Find where the given text appears and provide that cell's center as [x, y] coordinate. 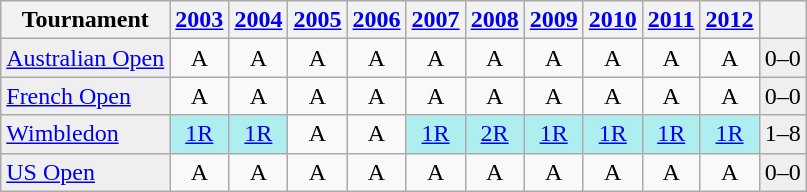
2007 [436, 20]
2006 [376, 20]
French Open [86, 96]
2012 [730, 20]
2R [494, 134]
2009 [554, 20]
2010 [612, 20]
Tournament [86, 20]
2005 [318, 20]
Wimbledon [86, 134]
1–8 [782, 134]
2003 [200, 20]
2011 [671, 20]
2008 [494, 20]
US Open [86, 172]
Australian Open [86, 58]
2004 [258, 20]
